Find where the given text appears and provide that cell's center as [X, Y] coordinate. 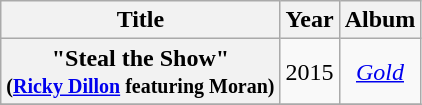
Title [140, 20]
Gold [380, 72]
2015 [310, 72]
Album [380, 20]
"Steal the Show"(Ricky Dillon featuring Moran) [140, 72]
Year [310, 20]
